Scan for the cell matching the given text and deliver its [X, Y] coordinate at center. 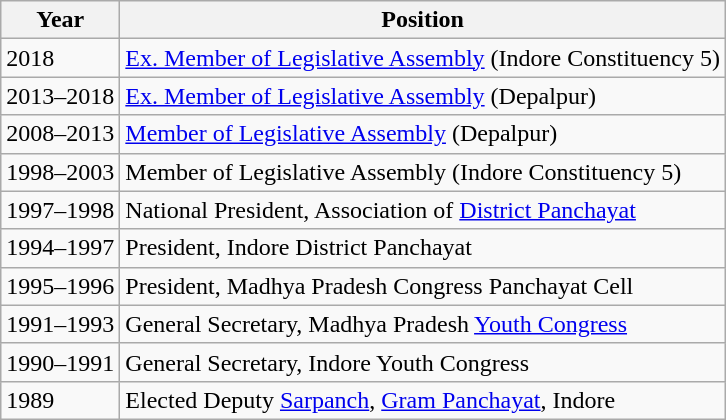
General Secretary, Indore Youth Congress [423, 362]
Member of Legislative Assembly (Indore Constituency 5) [423, 172]
1989 [60, 400]
2013–2018 [60, 96]
National President, Association of District Panchayat [423, 210]
Elected Deputy Sarpanch, Gram Panchayat, Indore [423, 400]
Ex. Member of Legislative Assembly (Indore Constituency 5) [423, 58]
President, Madhya Pradesh Congress Panchayat Cell [423, 286]
2018 [60, 58]
1994–1997 [60, 248]
Year [60, 20]
1998–2003 [60, 172]
President, Indore District Panchayat [423, 248]
Position [423, 20]
1991–1993 [60, 324]
1997–1998 [60, 210]
2008–2013 [60, 134]
Member of Legislative Assembly (Depalpur) [423, 134]
1995–1996 [60, 286]
1990–1991 [60, 362]
General Secretary, Madhya Pradesh Youth Congress [423, 324]
Ex. Member of Legislative Assembly (Depalpur) [423, 96]
